Output the (X, Y) coordinate of the center of the cell containing the given text.  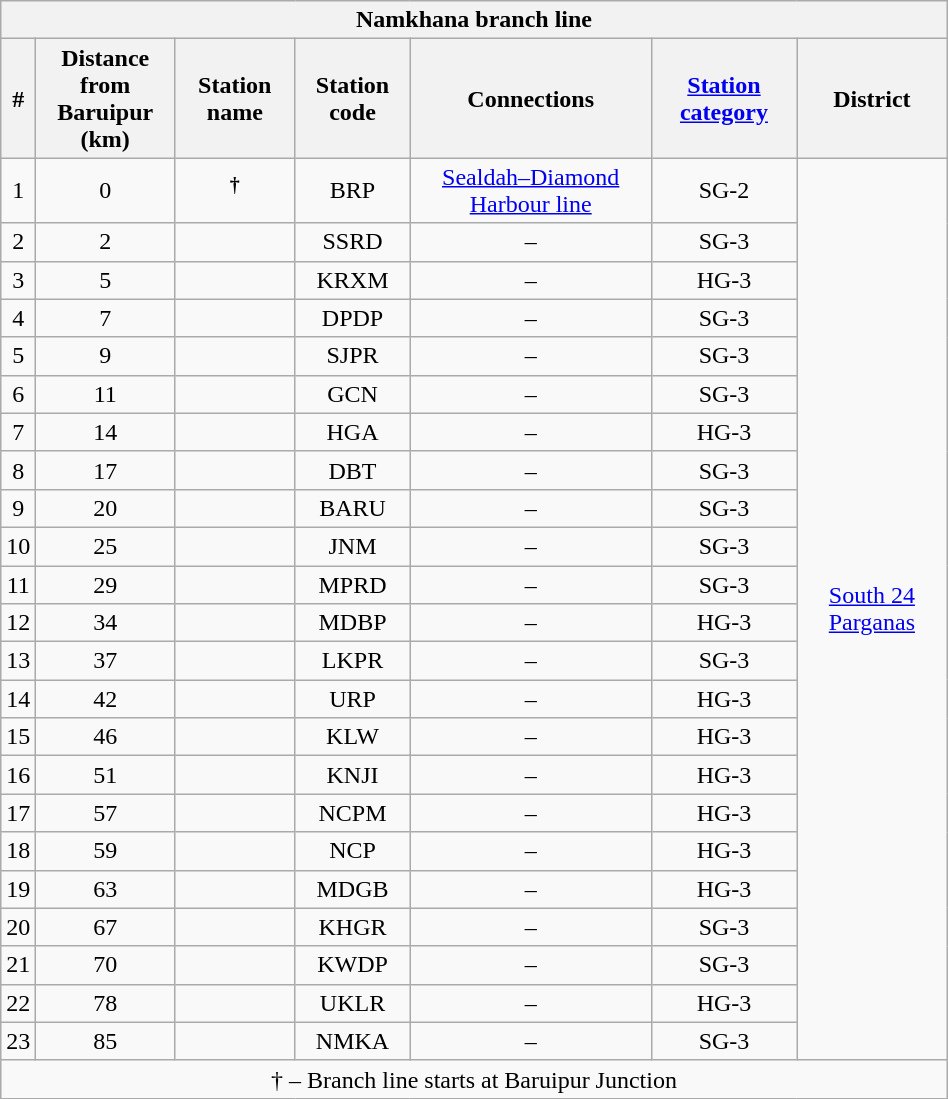
22 (18, 1003)
59 (106, 851)
KHGR (352, 927)
HGA (352, 432)
Station code (352, 98)
NMKA (352, 1041)
46 (106, 737)
BRP (352, 190)
GCN (352, 394)
13 (18, 661)
† (235, 190)
67 (106, 927)
KRXM (352, 280)
3 (18, 280)
DBT (352, 470)
DPDP (352, 318)
4 (18, 318)
6 (18, 394)
MPRD (352, 585)
12 (18, 623)
70 (106, 965)
JNM (352, 546)
15 (18, 737)
Connections (530, 98)
District (872, 98)
BARU (352, 508)
Distance from Baruipur (km) (106, 98)
23 (18, 1041)
MDGB (352, 889)
29 (106, 585)
63 (106, 889)
85 (106, 1041)
34 (106, 623)
78 (106, 1003)
19 (18, 889)
37 (106, 661)
57 (106, 813)
21 (18, 965)
SJPR (352, 356)
1 (18, 190)
MDBP (352, 623)
UKLR (352, 1003)
# (18, 98)
South 24 Parganas (872, 609)
42 (106, 699)
KLW (352, 737)
18 (18, 851)
51 (106, 775)
KNJI (352, 775)
URP (352, 699)
NCP (352, 851)
0 (106, 190)
SSRD (352, 242)
† – Branch line starts at Baruipur Junction (474, 1079)
Station category (724, 98)
10 (18, 546)
16 (18, 775)
Station name (235, 98)
25 (106, 546)
NCPM (352, 813)
8 (18, 470)
LKPR (352, 661)
KWDP (352, 965)
Namkhana branch line (474, 20)
Sealdah–Diamond Harbour line (530, 190)
SG-2 (724, 190)
